Identify which cell holds the provided text, then report its (X, Y) central coordinate. 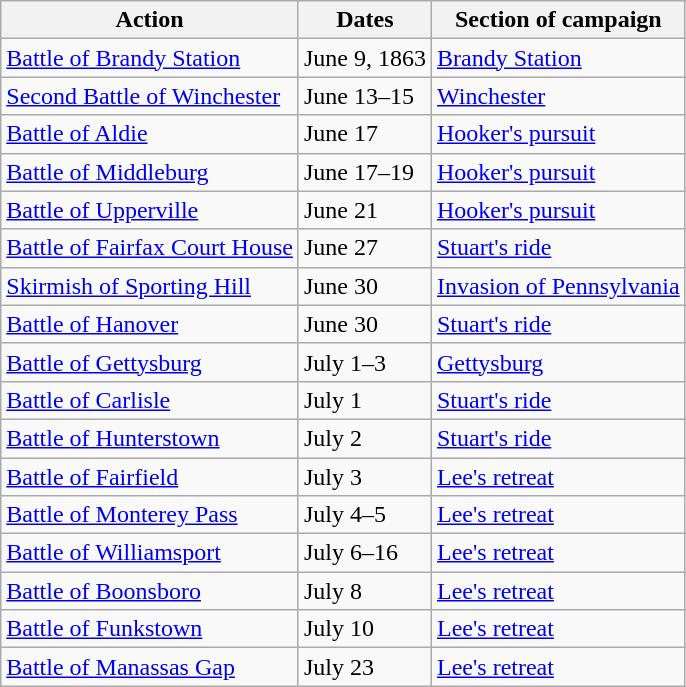
Gettysburg (558, 362)
Battle of Upperville (150, 210)
Winchester (558, 96)
July 4–5 (364, 515)
Battle of Brandy Station (150, 58)
Battle of Manassas Gap (150, 667)
Skirmish of Sporting Hill (150, 286)
July 2 (364, 438)
Action (150, 20)
June 17 (364, 134)
Battle of Hunterstown (150, 438)
Battle of Fairfax Court House (150, 248)
Battle of Williamsport (150, 553)
Battle of Aldie (150, 134)
Brandy Station (558, 58)
Section of campaign (558, 20)
June 21 (364, 210)
Battle of Carlisle (150, 400)
Battle of Funkstown (150, 629)
July 1 (364, 400)
July 23 (364, 667)
June 27 (364, 248)
Battle of Hanover (150, 324)
Battle of Middleburg (150, 172)
Battle of Boonsboro (150, 591)
Battle of Monterey Pass (150, 515)
July 8 (364, 591)
July 6–16 (364, 553)
June 9, 1863 (364, 58)
Second Battle of Winchester (150, 96)
July 10 (364, 629)
July 1–3 (364, 362)
Dates (364, 20)
Battle of Fairfield (150, 477)
June 17–19 (364, 172)
July 3 (364, 477)
Battle of Gettysburg (150, 362)
June 13–15 (364, 96)
Invasion of Pennsylvania (558, 286)
